Return [X, Y] of the center of cell containing provided text 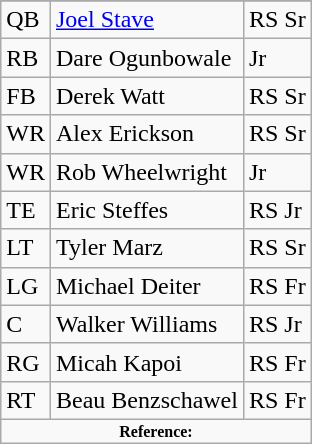
Rob Wheelwright [146, 172]
LG [26, 286]
Eric Steffes [146, 210]
TE [26, 210]
C [26, 324]
RG [26, 362]
Micah Kapoi [146, 362]
Joel Stave [146, 20]
Tyler Marz [146, 248]
Dare Ogunbowale [146, 58]
QB [26, 20]
Michael Deiter [146, 286]
FB [26, 96]
Alex Erickson [146, 134]
LT [26, 248]
RB [26, 58]
Reference: [156, 431]
Walker Williams [146, 324]
Derek Watt [146, 96]
Beau Benzschawel [146, 400]
RT [26, 400]
